From the cell containing the given text, extract its center point as (x, y) coordinate. 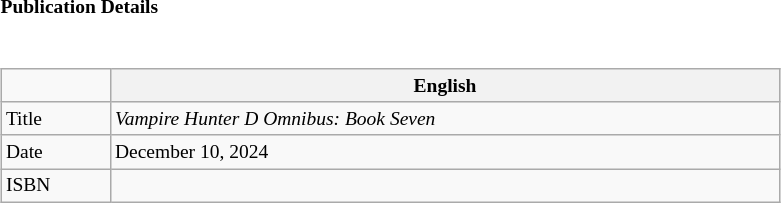
English (444, 86)
December 10, 2024 (444, 152)
Title (56, 118)
ISBN (56, 186)
Date (56, 152)
Vampire Hunter D Omnibus: Book Seven (444, 118)
